Output the [X, Y] coordinate of the center of the cell containing the given text.  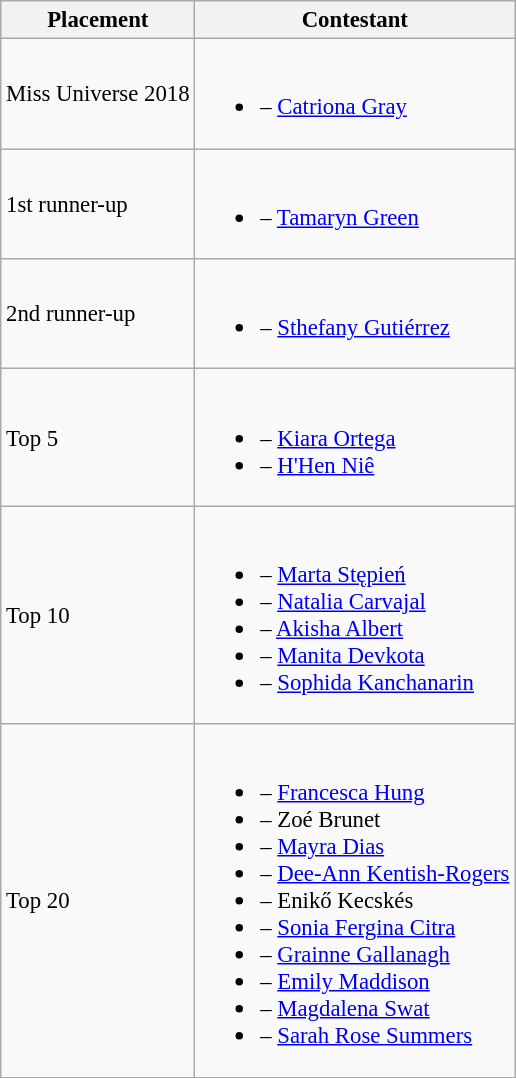
– Catriona Gray [355, 94]
Top 5 [98, 438]
Placement [98, 20]
1st runner-up [98, 204]
– Sthefany Gutiérrez [355, 314]
2nd runner-up [98, 314]
Top 10 [98, 615]
Miss Universe 2018 [98, 94]
Contestant [355, 20]
Top 20 [98, 900]
– Kiara Ortega – H'Hen Niê [355, 438]
– Marta Stępień – Natalia Carvajal – Akisha Albert – Manita Devkota – Sophida Kanchanarin [355, 615]
– Tamaryn Green [355, 204]
